Extract the (X, Y) coordinate from the center of the cell holding the provided text.  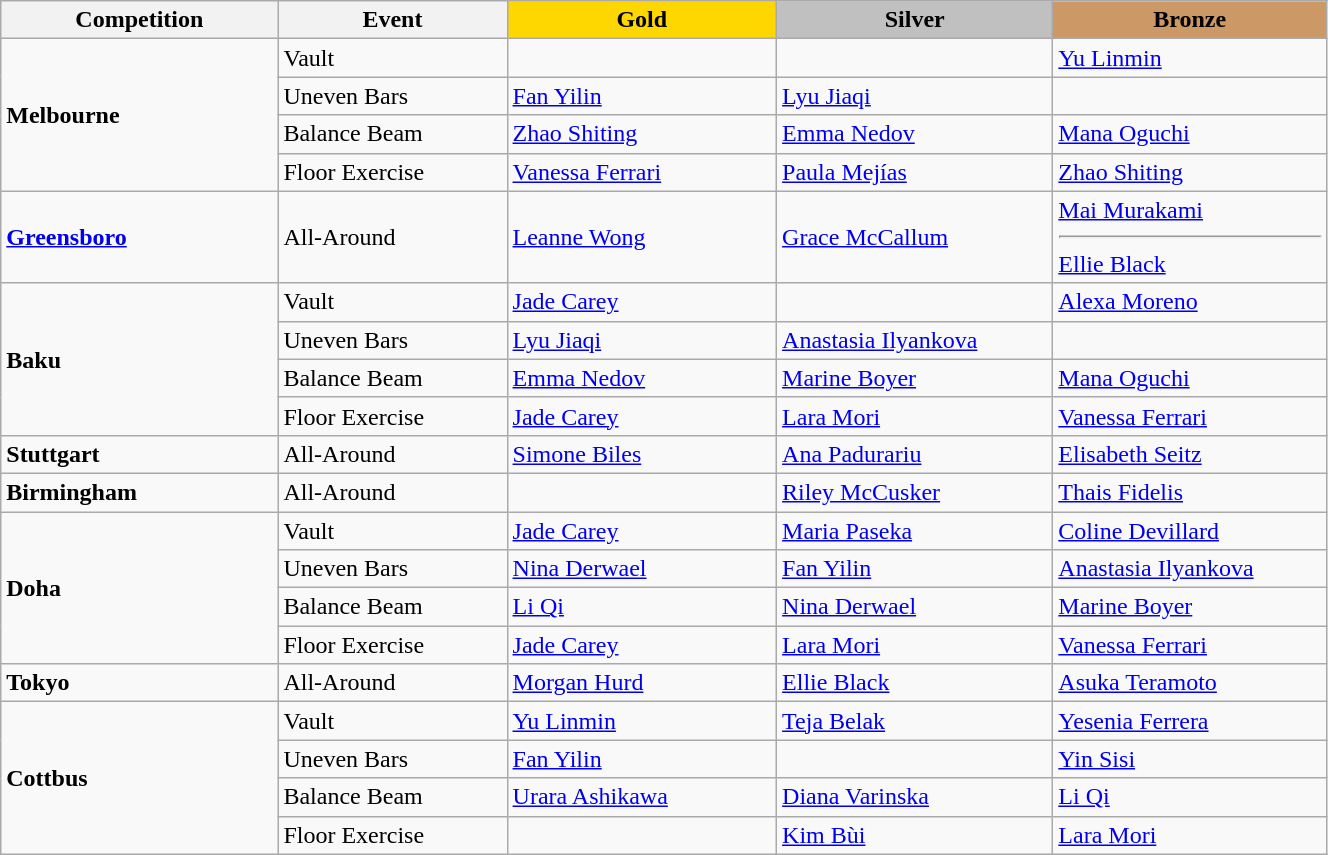
Paula Mejías (915, 172)
Simone Biles (642, 454)
Silver (915, 20)
Ana Padurariu (915, 454)
Elisabeth Seitz (1190, 454)
Event (392, 20)
Mai Murakami Ellie Black (1190, 237)
Maria Paseka (915, 531)
Thais Fidelis (1190, 492)
Teja Belak (915, 721)
Asuka Teramoto (1190, 683)
Baku (140, 359)
Coline Devillard (1190, 531)
Cottbus (140, 778)
Morgan Hurd (642, 683)
Riley McCusker (915, 492)
Yin Sisi (1190, 759)
Competition (140, 20)
Birmingham (140, 492)
Greensboro (140, 237)
Ellie Black (915, 683)
Alexa Moreno (1190, 302)
Stuttgart (140, 454)
Kim Bùi (915, 835)
Tokyo (140, 683)
Urara Ashikawa (642, 797)
Grace McCallum (915, 237)
Gold (642, 20)
Bronze (1190, 20)
Diana Varinska (915, 797)
Leanne Wong (642, 237)
Melbourne (140, 115)
Doha (140, 588)
Yesenia Ferrera (1190, 721)
